Search for the cell housing the specified text and yield its (X, Y) center coordinate. 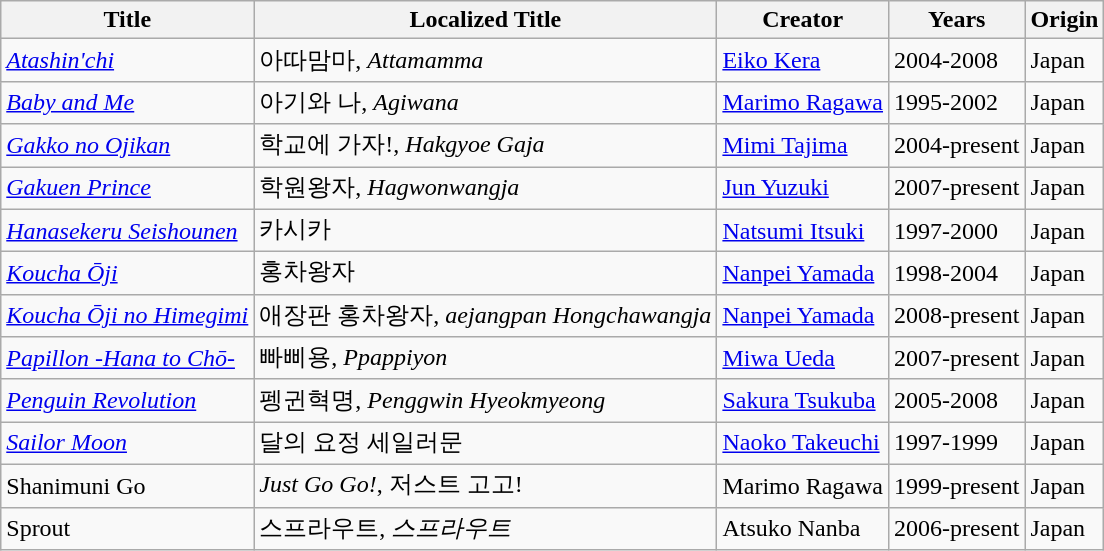
Localized Title (486, 20)
Natsumi Itsuki (803, 230)
1995-2002 (957, 102)
Penguin Revolution (128, 400)
Baby and Me (128, 102)
Eiko Kera (803, 60)
2006-present (957, 528)
Atashin'chi (128, 60)
Sakura Tsukuba (803, 400)
학원왕자, Hagwonwangja (486, 188)
Sprout (128, 528)
Koucha Ōji no Himegimi (128, 316)
Naoko Takeuchi (803, 444)
2004-present (957, 146)
Creator (803, 20)
Just Go Go!, 저스트 고고! (486, 486)
펭귄혁명, Penggwin Hyeokmyeong (486, 400)
달의 요정 세일러문 (486, 444)
1999-present (957, 486)
빠삐용, Ppappiyon (486, 358)
애장판 홍차왕자, aejangpan Hongchawangja (486, 316)
Jun Yuzuki (803, 188)
카시카 (486, 230)
Papillon -Hana to Chō- (128, 358)
Gakko no Ojikan (128, 146)
홍차왕자 (486, 274)
Hanasekeru Seishounen (128, 230)
Origin (1064, 20)
2008-present (957, 316)
아따맘마, Attamamma (486, 60)
1998-2004 (957, 274)
Mimi Tajima (803, 146)
Koucha Ōji (128, 274)
Gakuen Prince (128, 188)
Shanimuni Go (128, 486)
2004-2008 (957, 60)
Atsuko Nanba (803, 528)
학교에 가자!, Hakgyoe Gaja (486, 146)
Years (957, 20)
1997-2000 (957, 230)
Sailor Moon (128, 444)
Miwa Ueda (803, 358)
아기와 나, Agiwana (486, 102)
Title (128, 20)
스프라우트, 스프라우트 (486, 528)
2005-2008 (957, 400)
1997-1999 (957, 444)
